Scan for the cell matching the given text and deliver its (X, Y) coordinate at center. 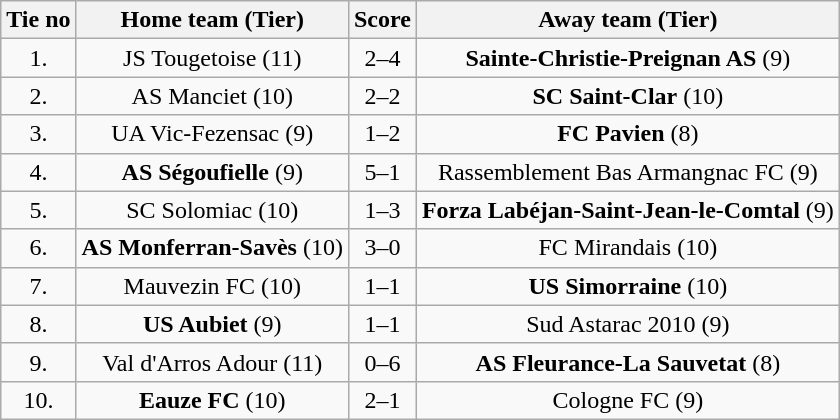
SC Saint-Clar (10) (628, 96)
1. (38, 58)
FC Pavien (8) (628, 134)
2–2 (382, 96)
Sud Astarac 2010 (9) (628, 324)
Away team (Tier) (628, 20)
Sainte-Christie-Preignan AS (9) (628, 58)
7. (38, 286)
US Aubiet (9) (212, 324)
SC Solomiac (10) (212, 210)
5. (38, 210)
AS Ségoufielle (9) (212, 172)
3–0 (382, 248)
1–2 (382, 134)
AS Monferran-Savès (10) (212, 248)
Val d'Arros Adour (11) (212, 362)
US Simorraine (10) (628, 286)
Home team (Tier) (212, 20)
8. (38, 324)
4. (38, 172)
5–1 (382, 172)
9. (38, 362)
FC Mirandais (10) (628, 248)
Score (382, 20)
Tie no (38, 20)
Forza Labéjan-Saint-Jean-le-Comtal (9) (628, 210)
2. (38, 96)
2–1 (382, 400)
JS Tougetoise (11) (212, 58)
AS Manciet (10) (212, 96)
2–4 (382, 58)
Rassemblement Bas Armangnac FC (9) (628, 172)
Cologne FC (9) (628, 400)
UA Vic-Fezensac (9) (212, 134)
10. (38, 400)
AS Fleurance-La Sauvetat (8) (628, 362)
1–3 (382, 210)
6. (38, 248)
Eauze FC (10) (212, 400)
3. (38, 134)
0–6 (382, 362)
Mauvezin FC (10) (212, 286)
